For the text-containing cell, return its midpoint in (x, y) coordinate format. 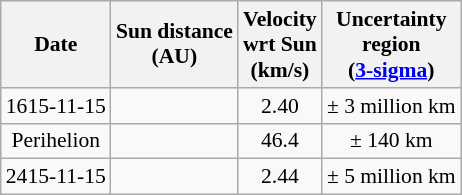
46.4 (280, 141)
Uncertaintyregion(3-sigma) (392, 44)
± 3 million km (392, 106)
Perihelion (56, 141)
2.44 (280, 177)
± 5 million km (392, 177)
Date (56, 44)
2.40 (280, 106)
1615-11-15 (56, 106)
± 140 km (392, 141)
Sun distance(AU) (174, 44)
Velocitywrt Sun(km/s) (280, 44)
2415-11-15 (56, 177)
